Output the (x, y) coordinate of the center of the cell containing the given text.  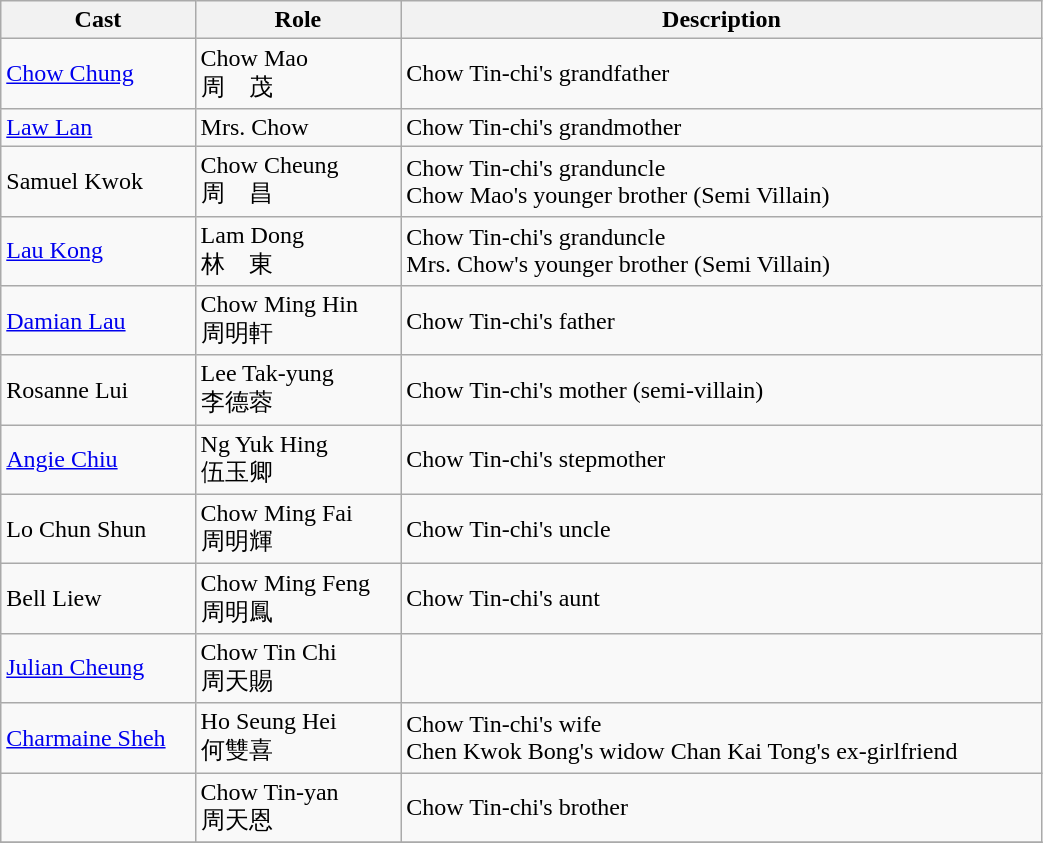
Chow Chung (98, 74)
Chow Tin-chi's mother (semi-villain) (722, 390)
Law Lan (98, 127)
Chow Tin-chi's grandmother (722, 127)
Chow Tin Chi周天賜 (298, 668)
Chow Tin-chi's grandfather (722, 74)
Julian Cheung (98, 668)
Chow Tin-chi's uncle (722, 529)
Chow Tin-chi's aunt (722, 599)
Angie Chiu (98, 460)
Ng Yuk Hing伍玉卿 (298, 460)
Damian Lau (98, 321)
Chow Tin-chi's brother (722, 807)
Chow Mao周 茂 (298, 74)
Charmaine Sheh (98, 738)
Chow Cheung周 昌 (298, 181)
Role (298, 20)
Chow Tin-chi's stepmother (722, 460)
Lau Kong (98, 251)
Chow Ming Hin周明軒 (298, 321)
Chow Tin-chi's wifeChen Kwok Bong's widow Chan Kai Tong's ex-girlfriend (722, 738)
Chow Tin-yan周天恩 (298, 807)
Chow Tin-chi's granduncleChow Mao's younger brother (Semi Villain) (722, 181)
Chow Ming Feng周明鳳 (298, 599)
Chow Tin-chi's father (722, 321)
Rosanne Lui (98, 390)
Chow Tin-chi's granduncleMrs. Chow's younger brother (Semi Villain) (722, 251)
Lam Dong林 東 (298, 251)
Cast (98, 20)
Bell Liew (98, 599)
Lo Chun Shun (98, 529)
Samuel Kwok (98, 181)
Ho Seung Hei何雙喜 (298, 738)
Lee Tak-yung李德蓉 (298, 390)
Mrs. Chow (298, 127)
Description (722, 20)
Chow Ming Fai周明輝 (298, 529)
